For the text-containing cell, return its midpoint in (x, y) coordinate format. 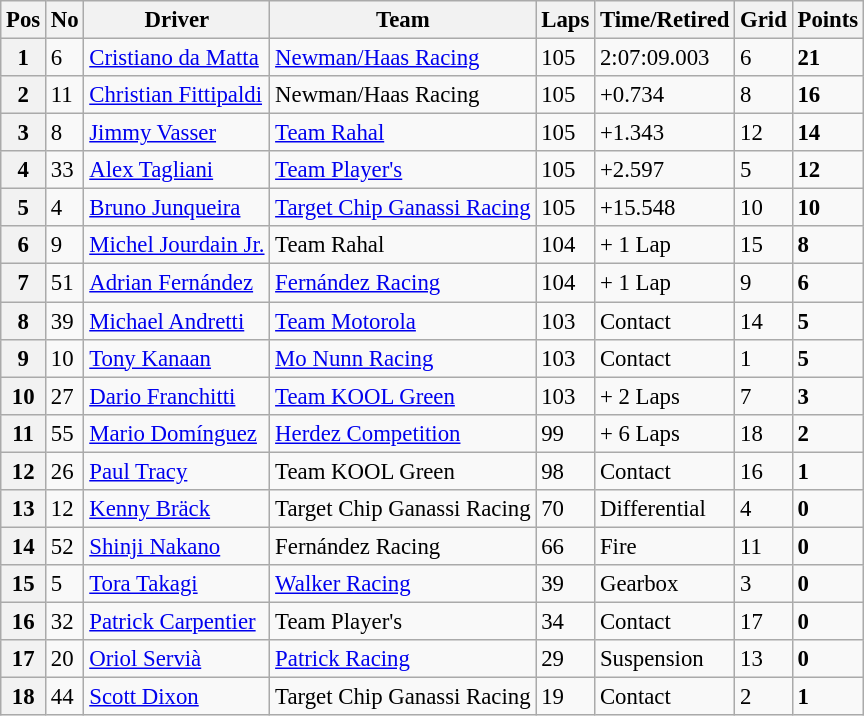
Points (828, 20)
+2.597 (665, 170)
70 (566, 509)
51 (65, 283)
Driver (177, 20)
Paul Tracy (177, 471)
Dario Franchitti (177, 396)
52 (65, 546)
Grid (764, 20)
34 (566, 621)
Walker Racing (403, 584)
20 (65, 659)
Team Motorola (403, 321)
Bruno Junqueira (177, 208)
33 (65, 170)
Patrick Carpentier (177, 621)
55 (65, 433)
Herdez Competition (403, 433)
+1.343 (665, 133)
2:07:09.003 (665, 58)
21 (828, 58)
Fire (665, 546)
Gearbox (665, 584)
Mo Nunn Racing (403, 358)
Michael Andretti (177, 321)
Scott Dixon (177, 697)
99 (566, 433)
26 (65, 471)
98 (566, 471)
Patrick Racing (403, 659)
Suspension (665, 659)
27 (65, 396)
+15.548 (665, 208)
Shinji Nakano (177, 546)
Laps (566, 20)
+ 2 Laps (665, 396)
32 (65, 621)
Oriol Servià (177, 659)
19 (566, 697)
29 (566, 659)
Cristiano da Matta (177, 58)
No (65, 20)
Michel Jourdain Jr. (177, 245)
Christian Fittipaldi (177, 95)
44 (65, 697)
+ 6 Laps (665, 433)
Time/Retired (665, 20)
66 (566, 546)
Adrian Fernández (177, 283)
+0.734 (665, 95)
Alex Tagliani (177, 170)
Tony Kanaan (177, 358)
Differential (665, 509)
Pos (24, 20)
Kenny Bräck (177, 509)
Team (403, 20)
Tora Takagi (177, 584)
Jimmy Vasser (177, 133)
Mario Domínguez (177, 433)
